Extract the [x, y] coordinate from the center of the cell holding the provided text.  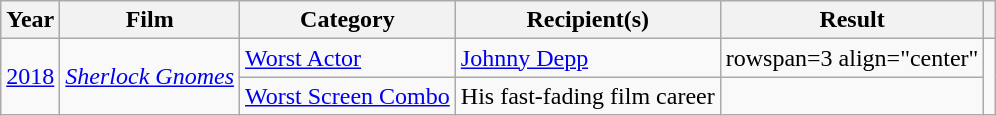
Category [348, 20]
Sherlock Gnomes [150, 77]
Recipient(s) [588, 20]
Year [30, 20]
Worst Screen Combo [348, 96]
Johnny Depp [588, 58]
2018 [30, 77]
rowspan=3 align="center" [852, 58]
Result [852, 20]
Worst Actor [348, 58]
Film [150, 20]
His fast-fading film career [588, 96]
